Scan for the cell matching the given text and deliver its [x, y] coordinate at center. 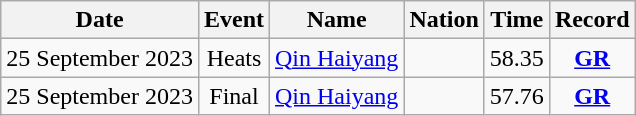
Date [100, 20]
58.35 [516, 58]
Nation [444, 20]
Record [592, 20]
Event [234, 20]
57.76 [516, 96]
Final [234, 96]
Time [516, 20]
Name [337, 20]
Heats [234, 58]
